From the cell containing the given text, extract its center point as [x, y] coordinate. 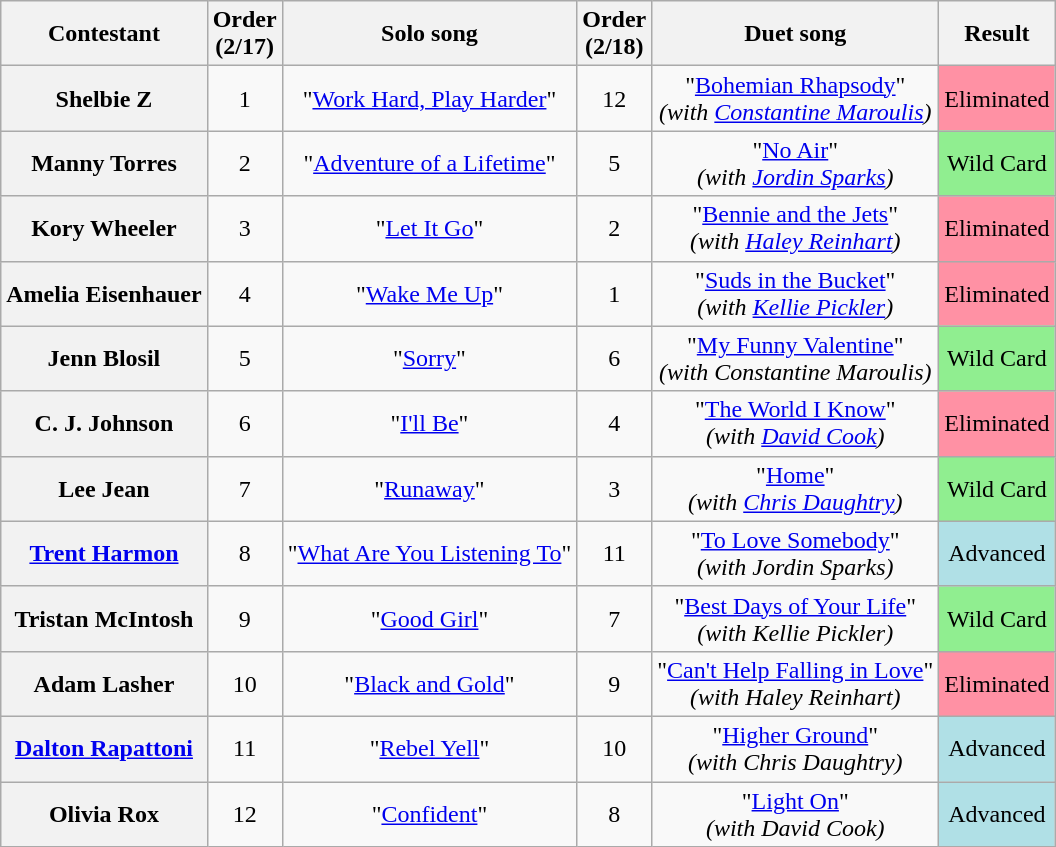
"Rebel Yell" [430, 748]
Lee Jean [104, 488]
Manny Torres [104, 164]
Solo song [430, 34]
"No Air"(with Jordin Sparks) [796, 164]
Shelbie Z [104, 98]
"Good Girl" [430, 618]
"Black and Gold" [430, 684]
"Bennie and the Jets"(with Haley Reinhart) [796, 228]
"Bohemian Rhapsody"(with Constantine Maroulis) [796, 98]
"I'll Be" [430, 424]
"Best Days of Your Life"(with Kellie Pickler) [796, 618]
"What Are You Listening To" [430, 554]
"To Love Somebody"(with Jordin Sparks) [796, 554]
"The World I Know"(with David Cook) [796, 424]
Trent Harmon [104, 554]
"Let It Go" [430, 228]
Kory Wheeler [104, 228]
"Light On"(with David Cook) [796, 814]
Duet song [796, 34]
Adam Lasher [104, 684]
Jenn Blosil [104, 358]
"Runaway" [430, 488]
"Home"(with Chris Daughtry) [796, 488]
Tristan McIntosh [104, 618]
Amelia Eisenhauer [104, 294]
"Work Hard, Play Harder" [430, 98]
"Sorry" [430, 358]
"Confident" [430, 814]
C. J. Johnson [104, 424]
Result [997, 34]
"Wake Me Up" [430, 294]
Order(2/18) [614, 34]
"Suds in the Bucket"(with Kellie Pickler) [796, 294]
Order(2/17) [244, 34]
Contestant [104, 34]
"My Funny Valentine"(with Constantine Maroulis) [796, 358]
Dalton Rapattoni [104, 748]
"Can't Help Falling in Love"(with Haley Reinhart) [796, 684]
"Adventure of a Lifetime" [430, 164]
"Higher Ground"(with Chris Daughtry) [796, 748]
Olivia Rox [104, 814]
